Return the [X, Y] coordinate for the center point of the cell that contains the specified text.  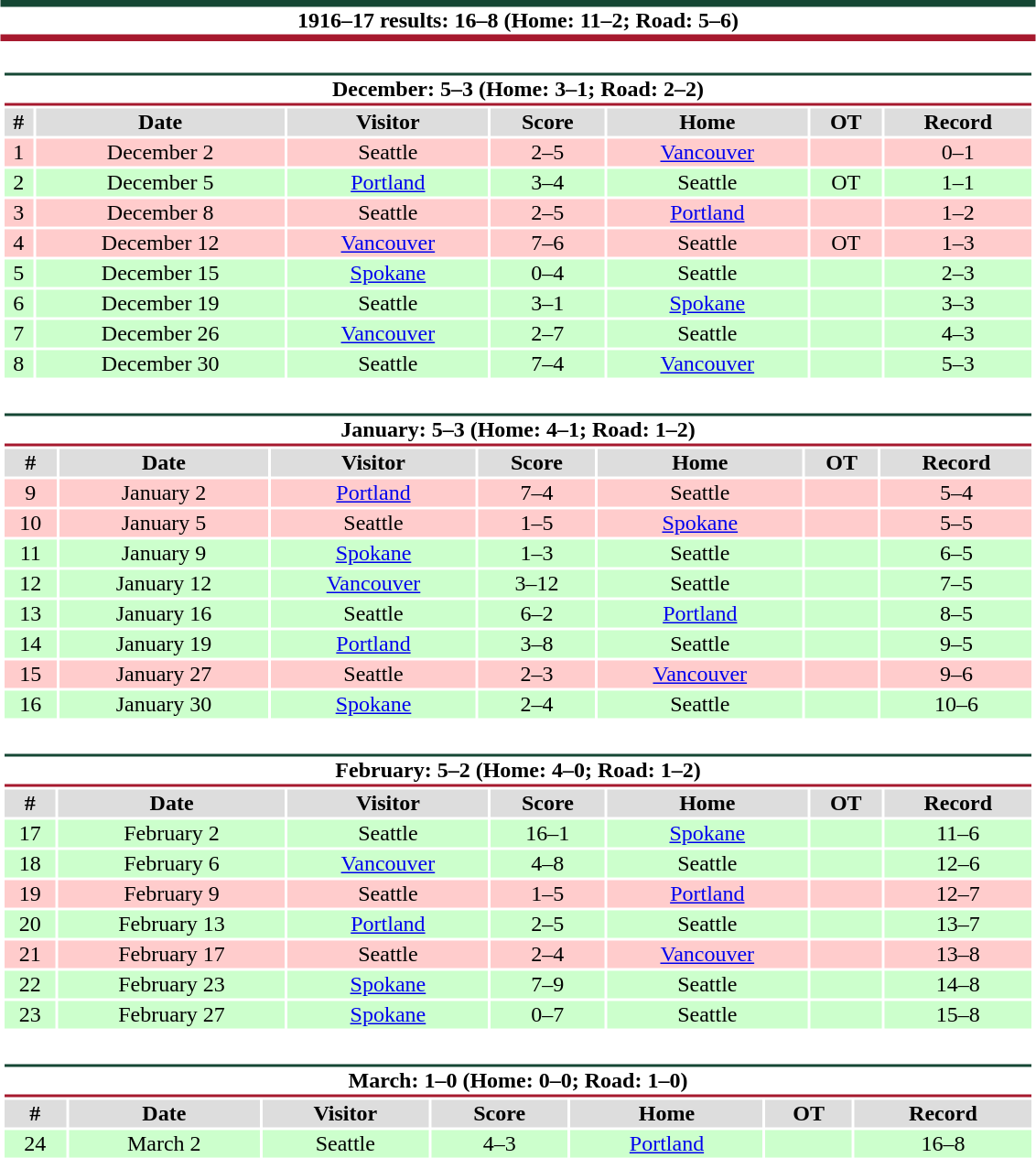
14 [31, 644]
22 [30, 984]
17 [30, 834]
5–3 [957, 363]
5 [18, 274]
16 [31, 704]
February 13 [172, 924]
December 26 [161, 334]
4 [18, 243]
1–2 [957, 213]
6–2 [536, 614]
9–5 [957, 644]
8–5 [957, 614]
January 16 [164, 614]
19 [30, 894]
9 [31, 493]
3–8 [536, 644]
16–8 [944, 1143]
10–6 [957, 704]
3–4 [547, 182]
3–1 [547, 303]
December 12 [161, 243]
December 5 [161, 182]
13 [31, 614]
January 9 [164, 554]
3–12 [536, 583]
12 [31, 583]
15 [31, 675]
6 [18, 303]
December: 5–3 (Home: 3–1; Road: 2–2) [518, 90]
January 19 [164, 644]
February 27 [172, 1015]
18 [30, 863]
14–8 [957, 984]
2–7 [547, 334]
1–1 [957, 182]
January 27 [164, 675]
7–6 [547, 243]
February 23 [172, 984]
8 [18, 363]
March: 1–0 (Home: 0–0; Road: 1–0) [518, 1080]
January 2 [164, 493]
3–3 [957, 303]
7–5 [957, 583]
21 [30, 955]
December 2 [161, 153]
13–8 [957, 955]
December 19 [161, 303]
10 [31, 523]
January 5 [164, 523]
March 2 [165, 1143]
16–1 [547, 834]
2 [18, 182]
20 [30, 924]
December 8 [161, 213]
7–9 [547, 984]
5–5 [957, 523]
13–7 [957, 924]
December 15 [161, 274]
12–7 [957, 894]
9–6 [957, 675]
January 30 [164, 704]
11 [31, 554]
0–4 [547, 274]
11–6 [957, 834]
February 9 [172, 894]
February 6 [172, 863]
4–8 [547, 863]
12–6 [957, 863]
15–8 [957, 1015]
February 2 [172, 834]
23 [30, 1015]
0–7 [547, 1015]
6–5 [957, 554]
0–1 [957, 153]
7 [18, 334]
February 17 [172, 955]
1 [18, 153]
January: 5–3 (Home: 4–1; Road: 1–2) [518, 430]
December 30 [161, 363]
February: 5–2 (Home: 4–0; Road: 1–2) [518, 771]
24 [35, 1143]
5–4 [957, 493]
January 12 [164, 583]
1916–17 results: 16–8 (Home: 11–2; Road: 5–6) [518, 20]
3 [18, 213]
